Determine the (x, y) coordinate at the center of the cell enclosing the given text.  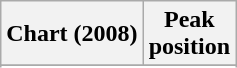
Chart (2008) (72, 34)
Peakposition (189, 34)
